Provide the (x, y) coordinate of the cell's center where the given text is located.  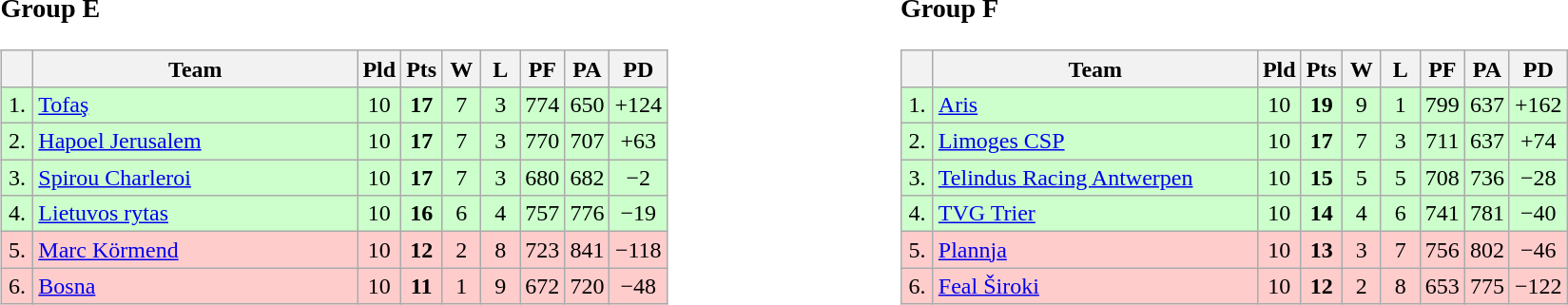
799 (1442, 105)
+63 (639, 142)
Bosna (196, 286)
+74 (1539, 142)
14 (1322, 214)
781 (1487, 214)
16 (422, 214)
Feal Široki (1095, 286)
TVG Trier (1095, 214)
707 (588, 142)
Limoges CSP (1095, 142)
841 (588, 250)
711 (1442, 142)
774 (542, 105)
672 (542, 286)
Telindus Racing Antwerpen (1095, 178)
Tofaş (196, 105)
653 (1442, 286)
776 (588, 214)
Hapoel Jerusalem (196, 142)
736 (1487, 178)
Spirou Charleroi (196, 178)
802 (1487, 250)
680 (542, 178)
756 (1442, 250)
720 (588, 286)
775 (1487, 286)
Marc Körmend (196, 250)
+162 (1539, 105)
−2 (639, 178)
−48 (639, 286)
−122 (1539, 286)
Aris (1095, 105)
−19 (639, 214)
−46 (1539, 250)
741 (1442, 214)
+124 (639, 105)
−40 (1539, 214)
708 (1442, 178)
Lietuvos rytas (196, 214)
757 (542, 214)
19 (1322, 105)
770 (542, 142)
11 (422, 286)
Plannja (1095, 250)
15 (1322, 178)
682 (588, 178)
−28 (1539, 178)
723 (542, 250)
650 (588, 105)
−118 (639, 250)
13 (1322, 250)
